Find where the given text appears and provide that cell's center as (X, Y) coordinate. 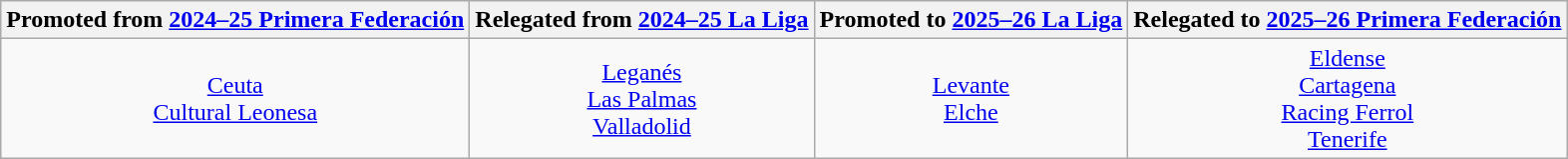
Eldense Cartagena Racing Ferrol Tenerife (1348, 98)
Promoted to 2025–26 La Liga (972, 20)
Levante Elche (972, 98)
Leganés Las Palmas Valladolid (642, 98)
Ceuta Cultural Leonesa (235, 98)
Relegated to 2025–26 Primera Federación (1348, 20)
Relegated from 2024–25 La Liga (642, 20)
Promoted from 2024–25 Primera Federación (235, 20)
